From the cell containing the given text, extract its center point as (X, Y) coordinate. 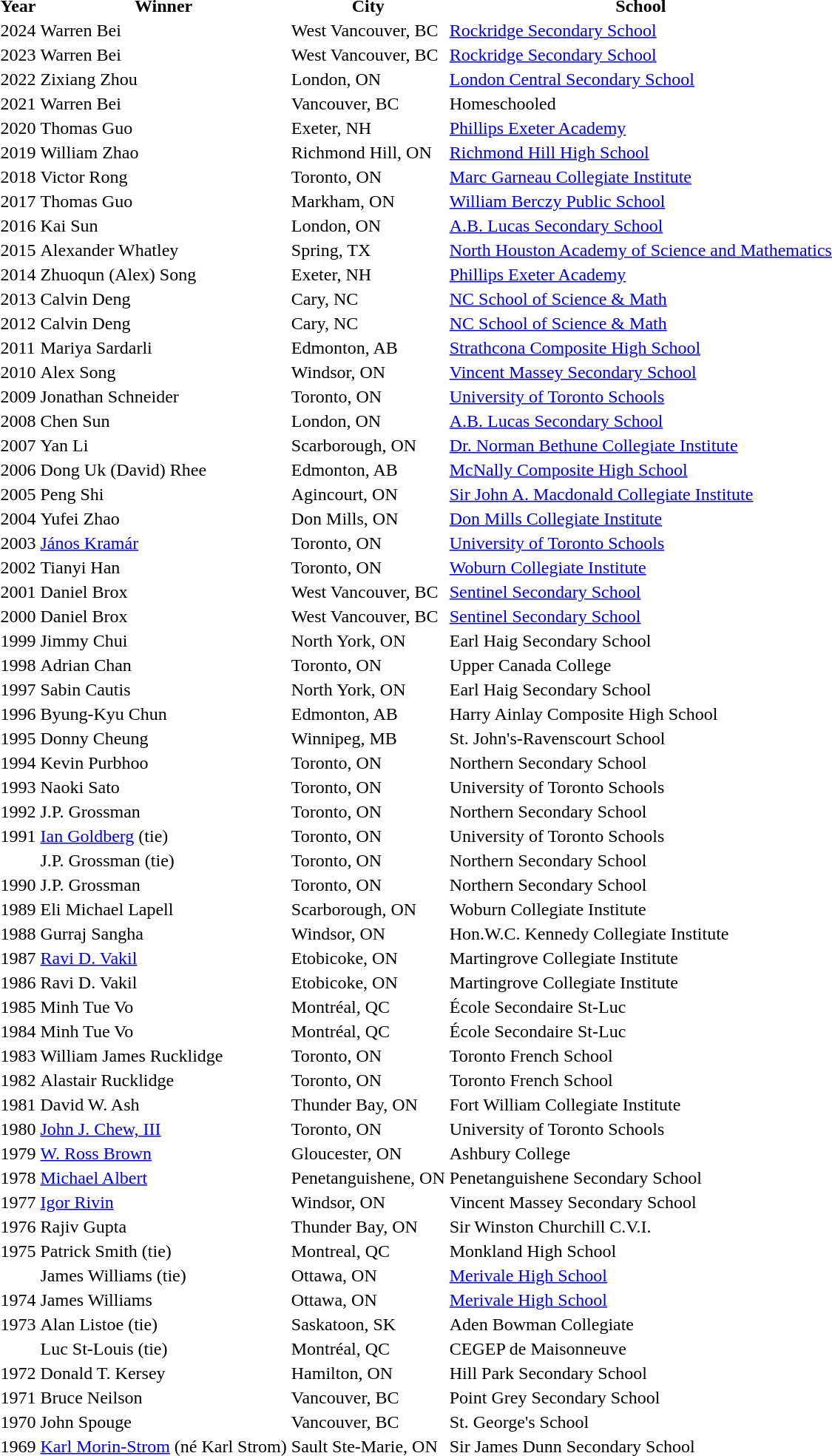
John J. Chew, III (163, 1129)
Hamilton, ON (368, 1373)
William James Rucklidge (163, 1056)
Alastair Rucklidge (163, 1080)
Igor Rivin (163, 1202)
Rajiv Gupta (163, 1227)
W. Ross Brown (163, 1153)
William Zhao (163, 152)
Mariya Sardarli (163, 348)
Richmond Hill, ON (368, 152)
Spring, TX (368, 250)
John Spouge (163, 1422)
Luc St-Louis (tie) (163, 1349)
Jimmy Chui (163, 641)
Gurraj Sangha (163, 934)
Markham, ON (368, 201)
Sabin Cautis (163, 690)
Winnipeg, MB (368, 738)
Alexander Whatley (163, 250)
James Williams (163, 1300)
J.P. Grossman (tie) (163, 860)
Zhuoqun (Alex) Song (163, 274)
Byung-Kyu Chun (163, 714)
Kevin Purbhoo (163, 763)
Peng Shi (163, 494)
János Kramár (163, 543)
Kai Sun (163, 226)
Chen Sun (163, 421)
Yan Li (163, 445)
Montreal, QC (368, 1251)
Tianyi Han (163, 567)
Penetanguishene, ON (368, 1178)
Patrick Smith (tie) (163, 1251)
Michael Albert (163, 1178)
Donald T. Kersey (163, 1373)
David W. Ash (163, 1105)
Gloucester, ON (368, 1153)
Alan Listoe (tie) (163, 1324)
Victor Rong (163, 177)
Yufei Zhao (163, 519)
Bruce Neilson (163, 1398)
Saskatoon, SK (368, 1324)
Dong Uk (David) Rhee (163, 470)
Eli Michael Lapell (163, 909)
Zixiang Zhou (163, 79)
Naoki Sato (163, 787)
Don Mills, ON (368, 519)
Donny Cheung (163, 738)
Adrian Chan (163, 665)
Agincourt, ON (368, 494)
Alex Song (163, 372)
James Williams (tie) (163, 1275)
Jonathan Schneider (163, 397)
Ian Goldberg (tie) (163, 836)
